Scan for the cell matching the given text and deliver its [x, y] coordinate at center. 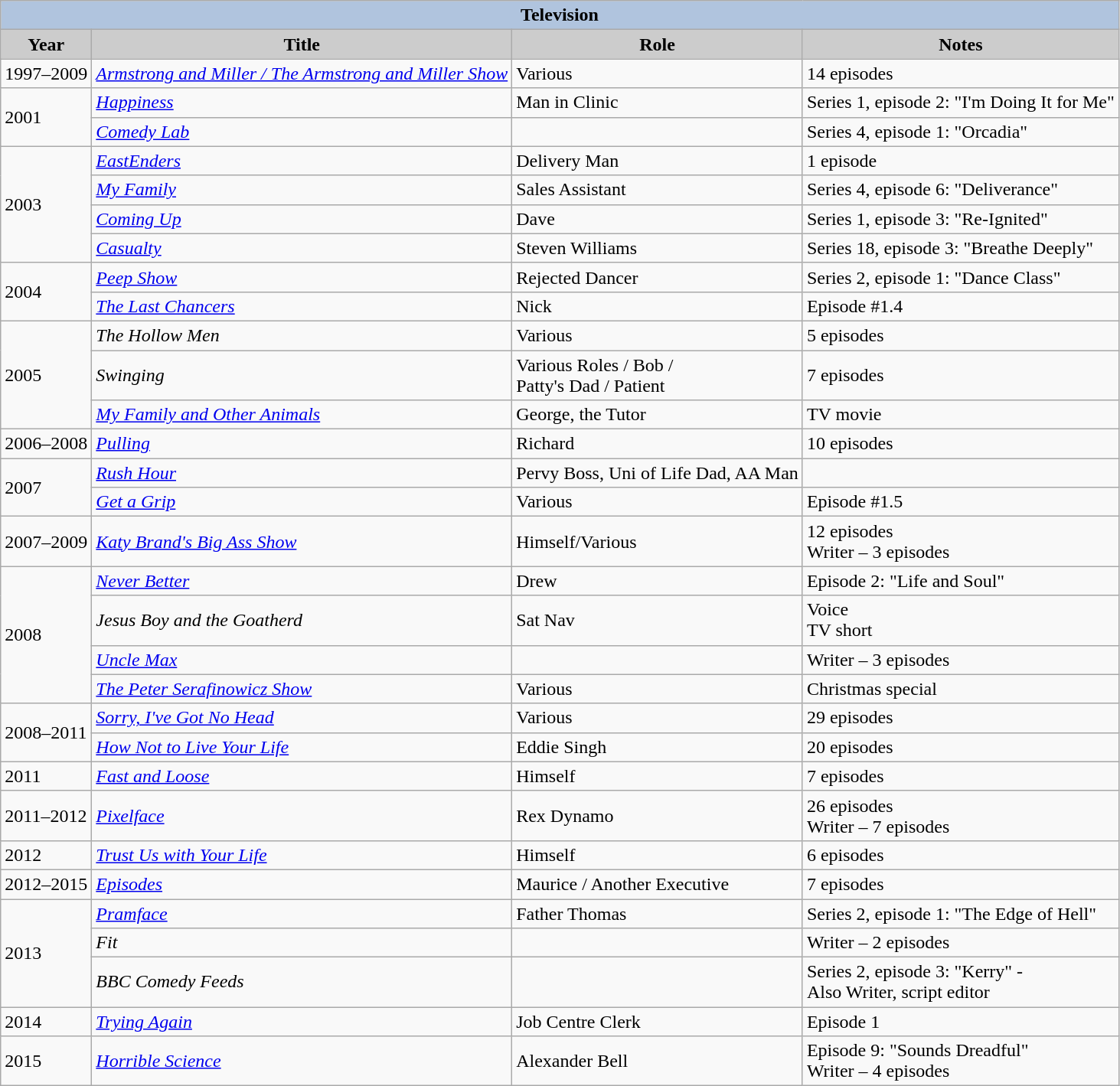
Series 4, episode 1: "Orcadia" [960, 132]
2008–2011 [46, 732]
26 episodes Writer – 7 episodes [960, 816]
Pulling [302, 444]
Writer – 2 episodes [960, 943]
Year [46, 44]
Steven Williams [658, 248]
1 episode [960, 161]
Rush Hour [302, 473]
Dave [658, 219]
2013 [46, 952]
2007 [46, 488]
Voice TV short [960, 620]
Episode 9: "Sounds Dreadful" Writer – 4 episodes [960, 1061]
Horrible Science [302, 1061]
Series 2, episode 1: "The Edge of Hell" [960, 913]
2014 [46, 1022]
Richard [658, 444]
Man in Clinic [658, 103]
The Peter Serafinowicz Show [302, 689]
2006–2008 [46, 444]
Writer – 3 episodes [960, 660]
2001 [46, 117]
2015 [46, 1061]
Job Centre Clerk [658, 1022]
Nick [658, 306]
George, the Tutor [658, 415]
TV movie [960, 415]
Jesus Boy and the Goatherd [302, 620]
Fit [302, 943]
Armstrong and Miller / The Armstrong and Miller Show [302, 73]
Episode #1.4 [960, 306]
Television [560, 15]
Role [658, 44]
Pervy Boss, Uni of Life Dad, AA Man [658, 473]
Maurice / Another Executive [658, 884]
Episode 1 [960, 1022]
5 episodes [960, 335]
Fast and Loose [302, 776]
1997–2009 [46, 73]
The Last Chancers [302, 306]
Casualty [302, 248]
Never Better [302, 581]
Series 4, episode 6: "Deliverance" [960, 190]
14 episodes [960, 73]
2011–2012 [46, 816]
Various Roles / Bob / Patty's Dad / Patient [658, 375]
Series 18, episode 3: "Breathe Deeply" [960, 248]
Trust Us with Your Life [302, 855]
Episodes [302, 884]
2008 [46, 635]
Himself/Various [658, 542]
Comedy Lab [302, 132]
Pramface [302, 913]
Series 1, episode 2: "I'm Doing It for Me" [960, 103]
2012 [46, 855]
Rejected Dancer [658, 277]
Drew [658, 581]
The Hollow Men [302, 335]
2011 [46, 776]
Get a Grip [302, 502]
Christmas special [960, 689]
Swinging [302, 375]
2007–2009 [46, 542]
Sat Nav [658, 620]
Series 2, episode 1: "Dance Class" [960, 277]
My Family [302, 190]
Series 1, episode 3: "Re-Ignited" [960, 219]
20 episodes [960, 747]
Notes [960, 44]
EastEnders [302, 161]
Eddie Singh [658, 747]
Series 2, episode 3: "Kerry" - Also Writer, script editor [960, 983]
Episode #1.5 [960, 502]
Title [302, 44]
Happiness [302, 103]
6 episodes [960, 855]
29 episodes [960, 718]
Katy Brand's Big Ass Show [302, 542]
2005 [46, 375]
Father Thomas [658, 913]
2004 [46, 292]
Peep Show [302, 277]
Sorry, I've Got No Head [302, 718]
Episode 2: "Life and Soul" [960, 581]
Sales Assistant [658, 190]
Rex Dynamo [658, 816]
BBC Comedy Feeds [302, 983]
Coming Up [302, 219]
12 episodes Writer – 3 episodes [960, 542]
Uncle Max [302, 660]
10 episodes [960, 444]
My Family and Other Animals [302, 415]
Alexander Bell [658, 1061]
Delivery Man [658, 161]
2012–2015 [46, 884]
Pixelface [302, 816]
2003 [46, 204]
Trying Again [302, 1022]
How Not to Live Your Life [302, 747]
